Provide the (X, Y) coordinate of the cell's center where the given text is located.  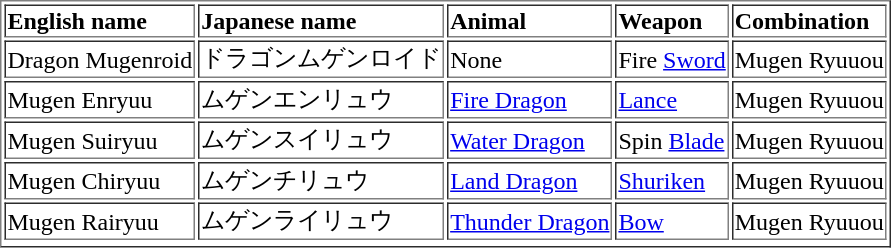
Japanese name (321, 20)
Fire Sword (672, 59)
Lance (672, 100)
ムゲンライリュウ (321, 221)
Mugen Rairyuu (100, 221)
Animal (530, 20)
Dragon Mugenroid (100, 59)
Mugen Enryuu (100, 100)
ムゲンチリュウ (321, 181)
Combination (810, 20)
Mugen Chiryuu (100, 181)
English name (100, 20)
ドラゴンムゲンロイド (321, 59)
Spin Blade (672, 141)
Fire Dragon (530, 100)
ムゲンエンリュウ (321, 100)
Thunder Dragon (530, 221)
Mugen Suiryuu (100, 141)
Weapon (672, 20)
Bow (672, 221)
ムゲンスイリュウ (321, 141)
Land Dragon (530, 181)
Water Dragon (530, 141)
None (530, 59)
Shuriken (672, 181)
